For the text-containing cell, return its midpoint in (X, Y) coordinate format. 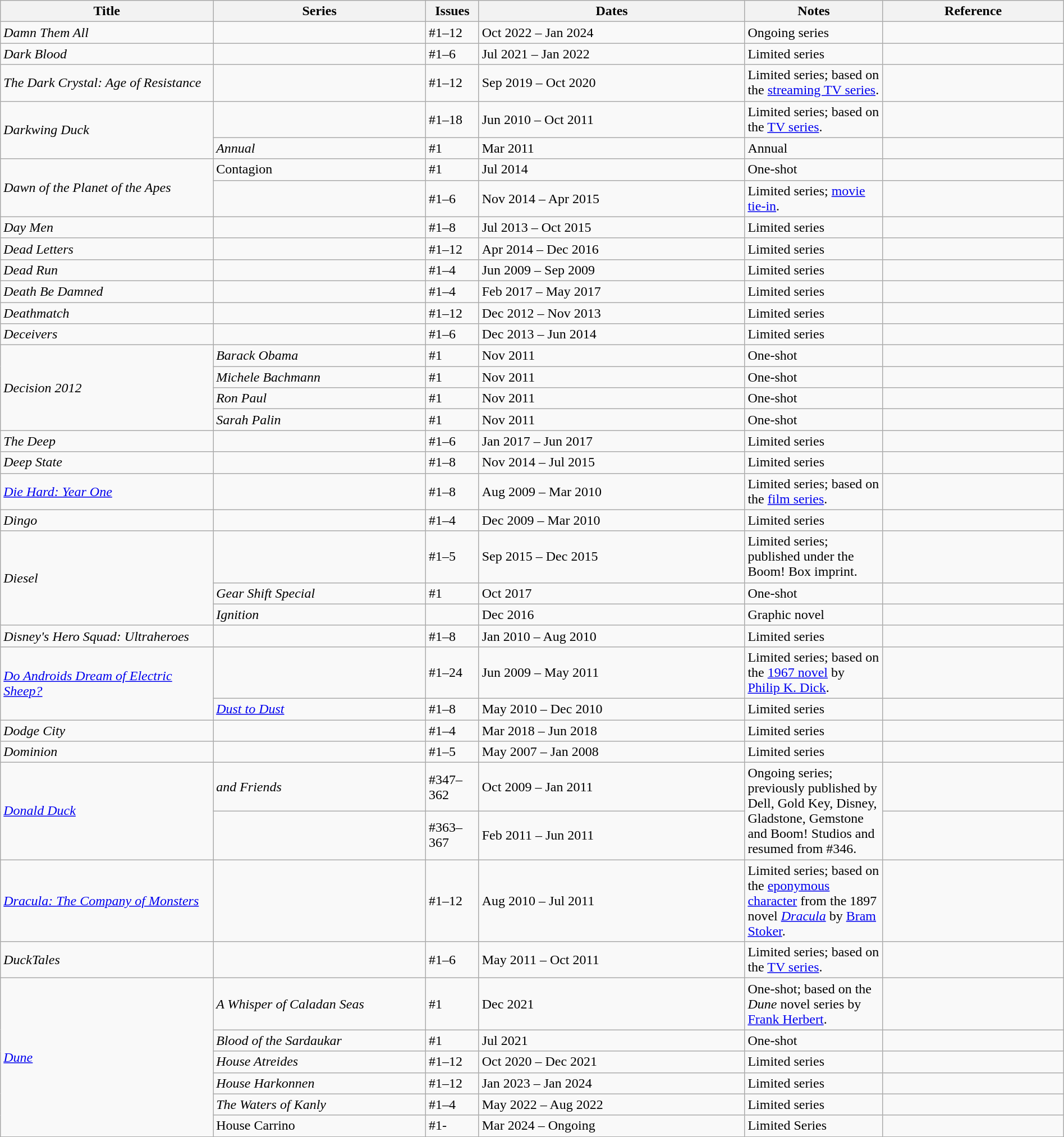
Ongoing series (814, 33)
Sep 2019 – Oct 2020 (612, 83)
Ron Paul (320, 398)
Dec 2009 – Mar 2010 (612, 520)
Dodge City (107, 730)
DuckTales (107, 960)
Oct 2009 – Jan 2011 (612, 787)
Deceivers (107, 334)
Darkwing Duck (107, 130)
Dingo (107, 520)
Aug 2009 – Mar 2010 (612, 492)
Diesel (107, 578)
Limited series; movie tie-in. (814, 199)
House Carrino (320, 1126)
One-shot; based on the Dune novel series by Frank Herbert. (814, 1004)
May 2022 – Aug 2022 (612, 1104)
Ongoing series; previously published by Dell, Gold Key, Disney, Gladstone, Gemstone and Boom! Studios and resumed from #346. (814, 812)
Blood of the Sardaukar (320, 1040)
Dates (612, 11)
Notes (814, 11)
Oct 2020 – Dec 2021 (612, 1062)
Oct 2022 – Jan 2024 (612, 33)
Dracula: The Company of Monsters (107, 901)
Dec 2012 – Nov 2013 (612, 313)
House Atreides (320, 1062)
Limited series; based on the film series. (814, 492)
Die Hard: Year One (107, 492)
Michele Bachmann (320, 377)
#1–18 (452, 119)
Mar 2024 – Ongoing (612, 1126)
Jan 2017 – Jun 2017 (612, 441)
Jun 2009 – Sep 2009 (612, 270)
Aug 2010 – Jul 2011 (612, 901)
Issues (452, 11)
Dec 2013 – Jun 2014 (612, 334)
Dead Run (107, 270)
Limited Series (814, 1126)
Contagion (320, 169)
Dec 2021 (612, 1004)
Do Androids Dream of Electric Sheep? (107, 683)
Mar 2011 (612, 148)
The Waters of Kanly (320, 1104)
Series (320, 11)
The Deep (107, 441)
Donald Duck (107, 812)
Ignition (320, 615)
Apr 2014 – Dec 2016 (612, 249)
Dune (107, 1057)
House Harkonnen (320, 1083)
Title (107, 11)
#1- (452, 1126)
Jun 2010 – Oct 2011 (612, 119)
May 2010 – Dec 2010 (612, 709)
Gear Shift Special (320, 593)
#347–362 (452, 787)
Death Be Damned (107, 291)
Dark Blood (107, 54)
Feb 2011 – Jun 2011 (612, 835)
Jul 2014 (612, 169)
Dust to Dust (320, 709)
Deep State (107, 462)
Feb 2017 – May 2017 (612, 291)
Dominion (107, 752)
Sarah Palin (320, 420)
Deathmatch (107, 313)
Mar 2018 – Jun 2018 (612, 730)
Jul 2021 – Jan 2022 (612, 54)
Damn Them All (107, 33)
The Dark Crystal: Age of Resistance (107, 83)
Dec 2016 (612, 615)
Jul 2013 – Oct 2015 (612, 227)
Decision 2012 (107, 388)
Jun 2009 – May 2011 (612, 672)
Limited series; based on the 1967 novel by Philip K. Dick. (814, 672)
Disney's Hero Squad: Ultraheroes (107, 636)
#1–24 (452, 672)
Nov 2014 – Apr 2015 (612, 199)
Barack Obama (320, 356)
Sep 2015 – Dec 2015 (612, 557)
Jan 2010 – Aug 2010 (612, 636)
Graphic novel (814, 615)
Jul 2021 (612, 1040)
A Whisper of Caladan Seas (320, 1004)
and Friends (320, 787)
Limited series; based on the eponymous character from the 1897 novel Dracula by Bram Stoker. (814, 901)
#363–367 (452, 835)
May 2011 – Oct 2011 (612, 960)
Dawn of the Planet of the Apes (107, 187)
Reference (973, 11)
Day Men (107, 227)
May 2007 – Jan 2008 (612, 752)
Jan 2023 – Jan 2024 (612, 1083)
Dead Letters (107, 249)
Limited series; published under the Boom! Box imprint. (814, 557)
Limited series; based on the streaming TV series. (814, 83)
Oct 2017 (612, 593)
Nov 2014 – Jul 2015 (612, 462)
